Locate the cell with the specified text and output its (X, Y) center coordinate. 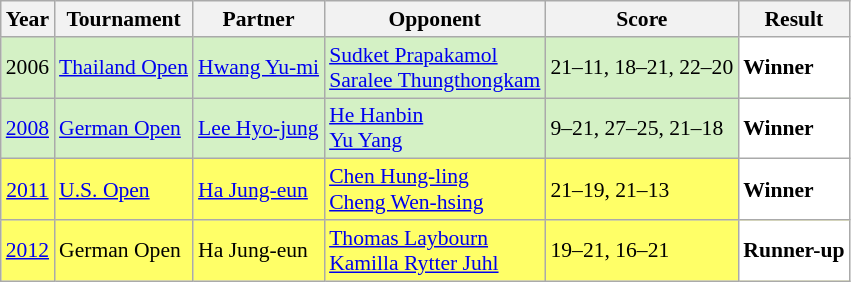
2008 (28, 128)
Lee Hyo-jung (258, 128)
2011 (28, 190)
Tournament (124, 19)
19–21, 16–21 (642, 250)
He Hanbin Yu Yang (434, 128)
21–19, 21–13 (642, 190)
U.S. Open (124, 190)
Score (642, 19)
Chen Hung-ling Cheng Wen-hsing (434, 190)
Runner-up (794, 250)
Hwang Yu-mi (258, 68)
21–11, 18–21, 22–20 (642, 68)
9–21, 27–25, 21–18 (642, 128)
Year (28, 19)
Result (794, 19)
2006 (28, 68)
Thomas Laybourn Kamilla Rytter Juhl (434, 250)
Sudket Prapakamol Saralee Thungthongkam (434, 68)
2012 (28, 250)
Opponent (434, 19)
Partner (258, 19)
Thailand Open (124, 68)
